Capture the cell that displays the provided text and extract its [x, y] central coordinate. 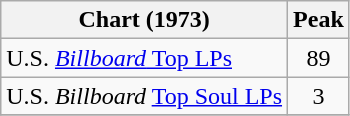
U.S. Billboard Top LPs [144, 58]
U.S. Billboard Top Soul LPs [144, 96]
Peak [319, 20]
89 [319, 58]
3 [319, 96]
Chart (1973) [144, 20]
